From the cell containing the given text, extract its center point as [X, Y] coordinate. 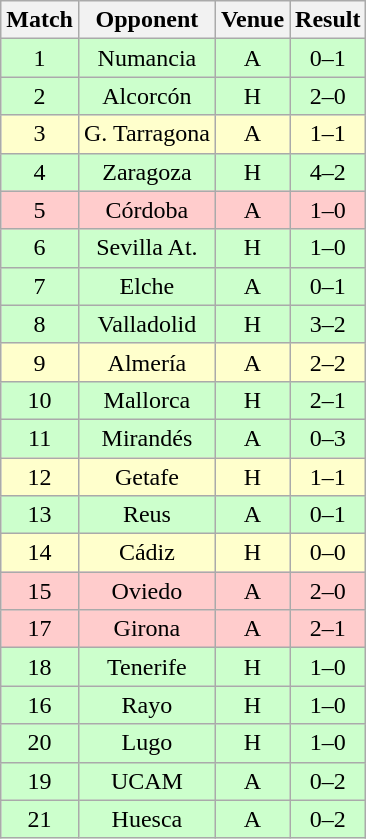
Girona [146, 629]
2 [40, 96]
Sevilla At. [146, 248]
Córdoba [146, 210]
12 [40, 477]
4 [40, 172]
4–2 [328, 172]
6 [40, 248]
Getafe [146, 477]
Valladolid [146, 324]
7 [40, 286]
Tenerife [146, 667]
0–3 [328, 438]
9 [40, 362]
17 [40, 629]
Reus [146, 515]
2–2 [328, 362]
Venue [252, 20]
Mirandés [146, 438]
Lugo [146, 743]
Elche [146, 286]
Huesca [146, 819]
1 [40, 58]
Mallorca [146, 400]
Alcorcón [146, 96]
Oviedo [146, 591]
Almería [146, 362]
Numancia [146, 58]
0–0 [328, 553]
8 [40, 324]
20 [40, 743]
3 [40, 134]
16 [40, 705]
Rayo [146, 705]
Opponent [146, 20]
5 [40, 210]
13 [40, 515]
Zaragoza [146, 172]
3–2 [328, 324]
G. Tarragona [146, 134]
11 [40, 438]
10 [40, 400]
Cádiz [146, 553]
21 [40, 819]
14 [40, 553]
18 [40, 667]
UCAM [146, 781]
15 [40, 591]
19 [40, 781]
Result [328, 20]
Match [40, 20]
